Return (x, y) of the center of cell containing provided text 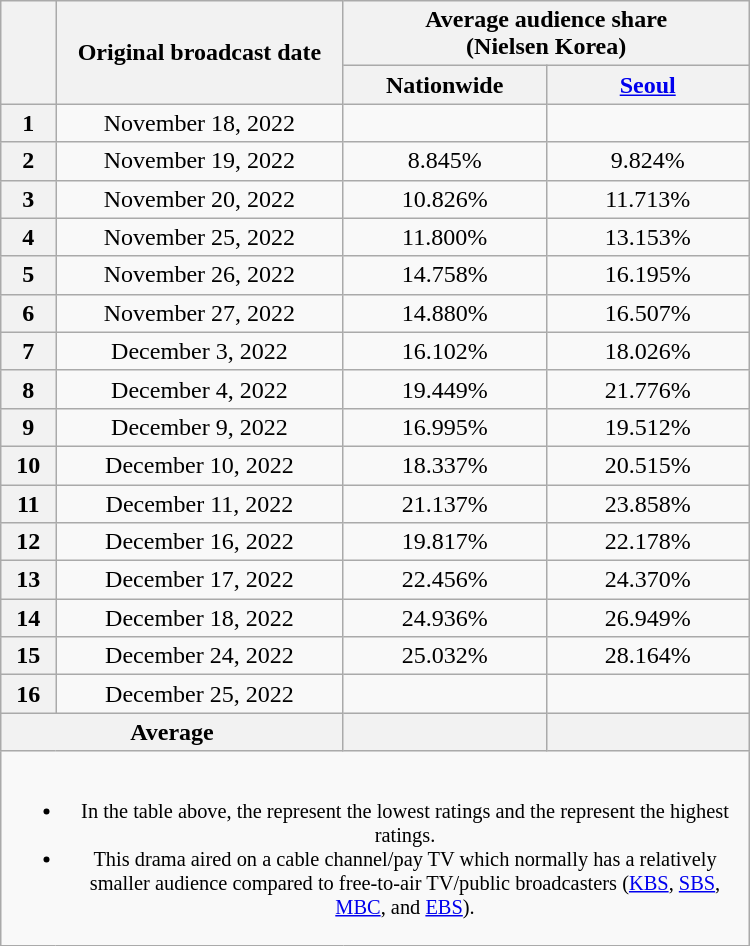
9 (28, 427)
8.845% (444, 161)
November 26, 2022 (200, 275)
10.826% (444, 199)
December 10, 2022 (200, 465)
14.880% (444, 313)
December 24, 2022 (200, 656)
18.026% (648, 351)
19.512% (648, 427)
Nationwide (444, 85)
11.800% (444, 237)
22.178% (648, 542)
November 25, 2022 (200, 237)
16.995% (444, 427)
16.507% (648, 313)
November 18, 2022 (200, 123)
14.758% (444, 275)
December 3, 2022 (200, 351)
25.032% (444, 656)
November 20, 2022 (200, 199)
21.137% (444, 503)
7 (28, 351)
12 (28, 542)
21.776% (648, 389)
18.337% (444, 465)
16.102% (444, 351)
2 (28, 161)
December 18, 2022 (200, 618)
26.949% (648, 618)
19.449% (444, 389)
December 17, 2022 (200, 580)
December 25, 2022 (200, 694)
December 11, 2022 (200, 503)
5 (28, 275)
23.858% (648, 503)
3 (28, 199)
13.153% (648, 237)
Original broadcast date (200, 52)
November 27, 2022 (200, 313)
11 (28, 503)
December 16, 2022 (200, 542)
16 (28, 694)
16.195% (648, 275)
22.456% (444, 580)
15 (28, 656)
24.370% (648, 580)
1 (28, 123)
9.824% (648, 161)
24.936% (444, 618)
11.713% (648, 199)
19.817% (444, 542)
4 (28, 237)
13 (28, 580)
20.515% (648, 465)
December 9, 2022 (200, 427)
14 (28, 618)
8 (28, 389)
28.164% (648, 656)
Average (172, 732)
December 4, 2022 (200, 389)
10 (28, 465)
6 (28, 313)
Average audience share(Nielsen Korea) (546, 34)
November 19, 2022 (200, 161)
Seoul (648, 85)
